Return [X, Y] of the center of cell containing provided text 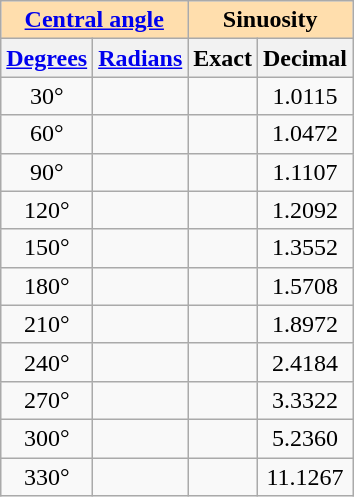
330° [47, 477]
1.1107 [306, 172]
270° [47, 400]
Sinuosity [270, 20]
90° [47, 172]
5.2360 [306, 438]
1.8972 [306, 324]
300° [47, 438]
180° [47, 286]
Radians [140, 58]
1.5708 [306, 286]
Degrees [47, 58]
Exact [223, 58]
1.0115 [306, 96]
210° [47, 324]
Decimal [306, 58]
30° [47, 96]
3.3322 [306, 400]
2.4184 [306, 362]
1.2092 [306, 210]
120° [47, 210]
150° [47, 248]
1.0472 [306, 134]
60° [47, 134]
Central angle [94, 20]
11.1267 [306, 477]
1.3552 [306, 248]
240° [47, 362]
